Find where the given text appears and provide that cell's center as (X, Y) coordinate. 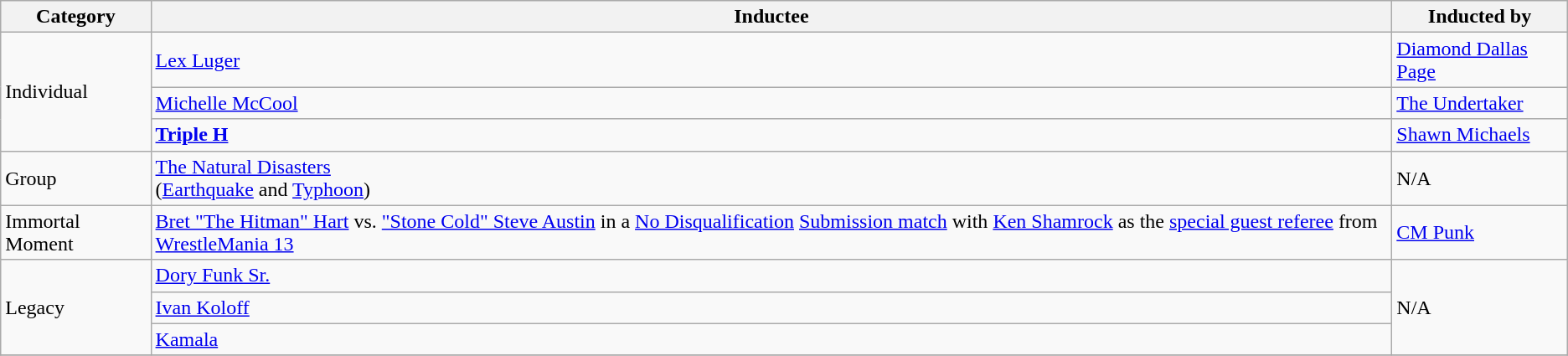
CM Punk (1479, 233)
Shawn Michaels (1479, 135)
Triple H (771, 135)
The Undertaker (1479, 103)
The Natural Disasters (Earthquake and Typhoon) (771, 178)
Michelle McCool (771, 103)
Category (75, 17)
Legacy (75, 307)
Group (75, 178)
Kamala (771, 339)
Individual (75, 92)
Dory Funk Sr. (771, 276)
Immortal Moment (75, 233)
Diamond Dallas Page (1479, 60)
Inductee (771, 17)
Lex Luger (771, 60)
Inducted by (1479, 17)
Ivan Koloff (771, 307)
